For the text-containing cell, return its midpoint in (X, Y) coordinate format. 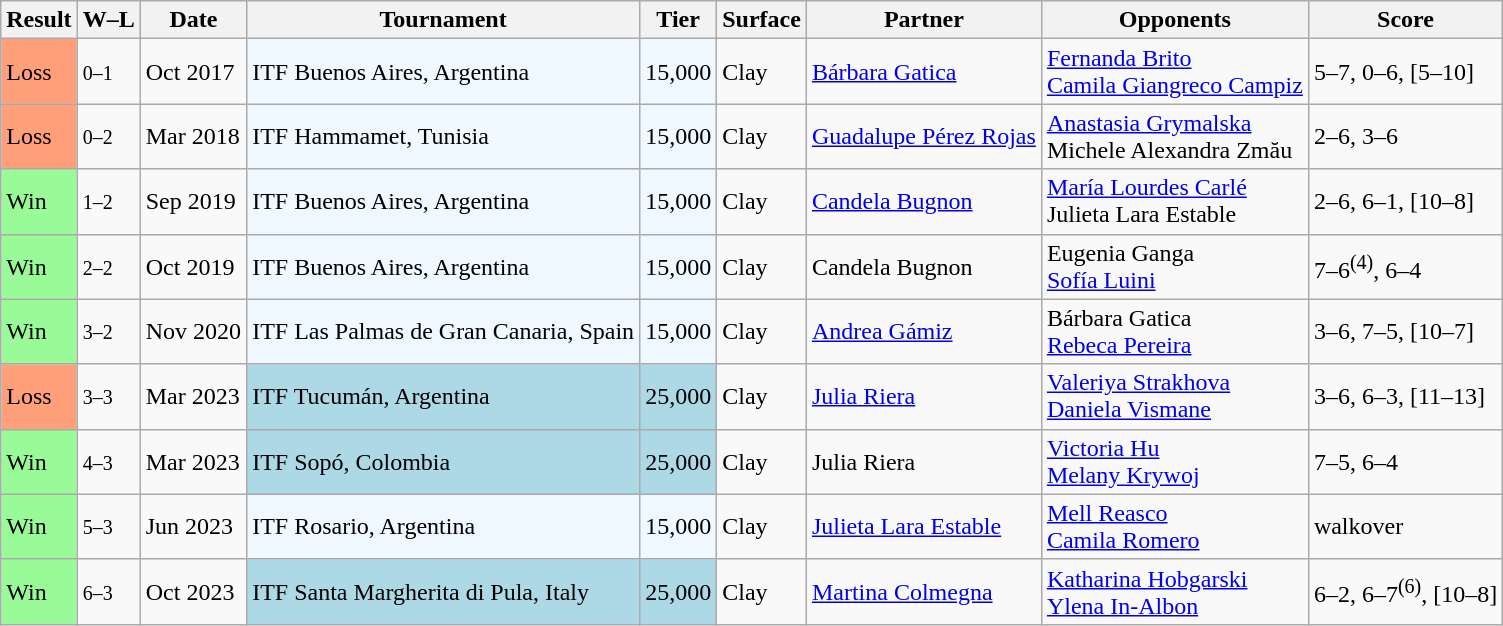
Partner (924, 20)
2–6, 6–1, [10–8] (1405, 202)
Oct 2023 (193, 592)
walkover (1405, 526)
ITF Sopó, Colombia (444, 462)
Oct 2019 (193, 266)
Mell Reasco Camila Romero (1174, 526)
3–2 (108, 332)
7–6(4), 6–4 (1405, 266)
Julieta Lara Estable (924, 526)
Tier (678, 20)
Victoria Hu Melany Krywoj (1174, 462)
ITF Las Palmas de Gran Canaria, Spain (444, 332)
6–2, 6–7(6), [10–8] (1405, 592)
Katharina Hobgarski Ylena In-Albon (1174, 592)
Martina Colmegna (924, 592)
ITF Hammamet, Tunisia (444, 136)
2–6, 3–6 (1405, 136)
Result (39, 20)
Date (193, 20)
5–3 (108, 526)
3–6, 6–3, [11–13] (1405, 396)
ITF Santa Margherita di Pula, Italy (444, 592)
Opponents (1174, 20)
Surface (762, 20)
ITF Tucumán, Argentina (444, 396)
2–2 (108, 266)
Tournament (444, 20)
6–3 (108, 592)
Nov 2020 (193, 332)
0–1 (108, 72)
ITF Rosario, Argentina (444, 526)
7–5, 6–4 (1405, 462)
Sep 2019 (193, 202)
Bárbara Gatica Rebeca Pereira (1174, 332)
Fernanda Brito Camila Giangreco Campiz (1174, 72)
1–2 (108, 202)
Oct 2017 (193, 72)
3–3 (108, 396)
Guadalupe Pérez Rojas (924, 136)
Andrea Gámiz (924, 332)
Anastasia Grymalska Michele Alexandra Zmău (1174, 136)
3–6, 7–5, [10–7] (1405, 332)
W–L (108, 20)
0–2 (108, 136)
Mar 2018 (193, 136)
Jun 2023 (193, 526)
María Lourdes Carlé Julieta Lara Estable (1174, 202)
4–3 (108, 462)
Eugenia Ganga Sofía Luini (1174, 266)
5–7, 0–6, [5–10] (1405, 72)
Score (1405, 20)
Bárbara Gatica (924, 72)
Valeriya Strakhova Daniela Vismane (1174, 396)
